Search for the cell housing the specified text and yield its (X, Y) center coordinate. 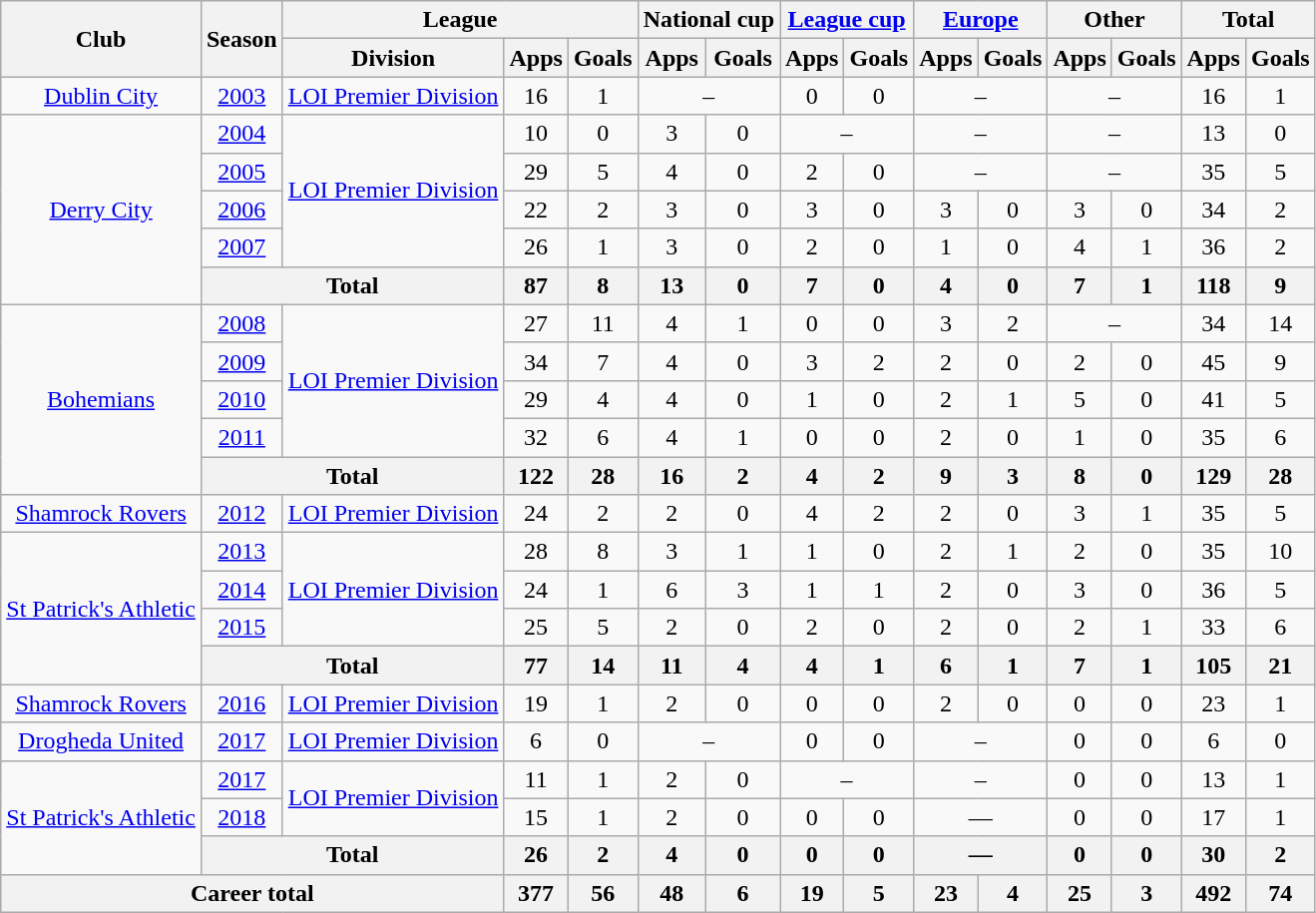
118 (1213, 285)
122 (536, 476)
Career total (252, 893)
17 (1213, 817)
2015 (241, 628)
45 (1213, 361)
48 (671, 893)
30 (1213, 855)
15 (536, 817)
492 (1213, 893)
2003 (241, 96)
2014 (241, 590)
2007 (241, 247)
2011 (241, 437)
32 (536, 437)
27 (536, 323)
2008 (241, 323)
21 (1280, 666)
Other (1114, 20)
2018 (241, 817)
2009 (241, 361)
77 (536, 666)
League (460, 20)
56 (603, 893)
87 (536, 285)
74 (1280, 893)
41 (1213, 399)
Europe (981, 20)
22 (536, 210)
Bohemians (102, 399)
2006 (241, 210)
105 (1213, 666)
2010 (241, 399)
Dublin City (102, 96)
2013 (241, 552)
377 (536, 893)
2004 (241, 134)
League cup (847, 20)
Club (102, 39)
Derry City (102, 210)
2016 (241, 703)
33 (1213, 628)
Division (393, 58)
2012 (241, 514)
Season (241, 39)
National cup (708, 20)
129 (1213, 476)
2005 (241, 172)
Drogheda United (102, 741)
